Return the (x, y) coordinate for the center point of the cell that contains the specified text.  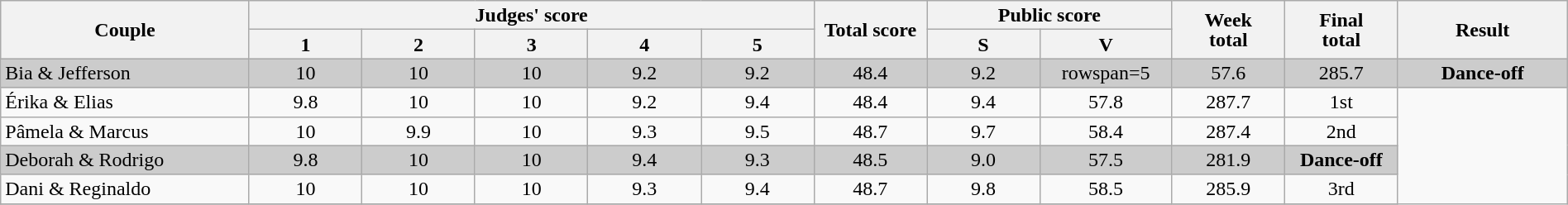
Public score (1049, 15)
Dani & Reginaldo (125, 188)
rowspan=5 (1106, 73)
57.6 (1229, 73)
2nd (1341, 131)
9.7 (984, 131)
2 (418, 45)
1st (1341, 102)
S (984, 45)
Bia & Jefferson (125, 73)
5 (758, 45)
V (1106, 45)
Judges' score (531, 15)
Érika & Elias (125, 102)
281.9 (1229, 160)
Deborah & Rodrigo (125, 160)
285.9 (1229, 188)
57.5 (1106, 160)
57.8 (1106, 102)
1 (306, 45)
9.5 (758, 131)
287.4 (1229, 131)
9.9 (418, 131)
Result (1482, 30)
9.0 (984, 160)
Weektotal (1229, 30)
Couple (125, 30)
4 (645, 45)
287.7 (1229, 102)
Total score (870, 30)
3 (531, 45)
58.5 (1106, 188)
58.4 (1106, 131)
3rd (1341, 188)
285.7 (1341, 73)
48.5 (870, 160)
Pâmela & Marcus (125, 131)
Finaltotal (1341, 30)
